Detect which cell encompasses the target text, then output its (x, y) center coordinate. 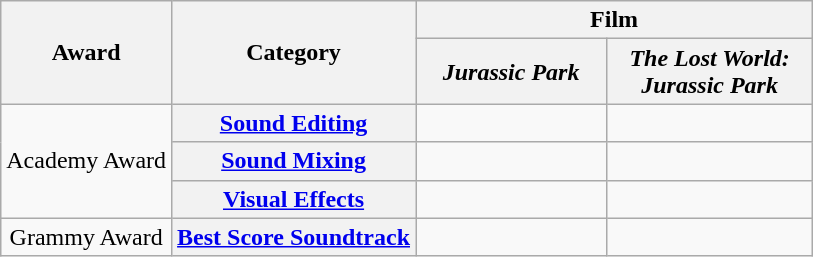
Category (294, 52)
Award (86, 52)
Academy Award (86, 161)
Sound Editing (294, 123)
The Lost World: Jurassic Park (710, 72)
Visual Effects (294, 199)
Best Score Soundtrack (294, 237)
Film (614, 20)
Sound Mixing (294, 161)
Jurassic Park (512, 72)
Grammy Award (86, 237)
